Scan for the cell matching the given text and deliver its [X, Y] coordinate at center. 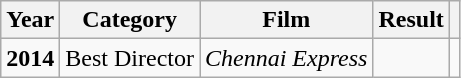
2014 [30, 58]
Result [411, 20]
Best Director [130, 58]
Year [30, 20]
Film [286, 20]
Category [130, 20]
Chennai Express [286, 58]
